For the text-containing cell, return its midpoint in (x, y) coordinate format. 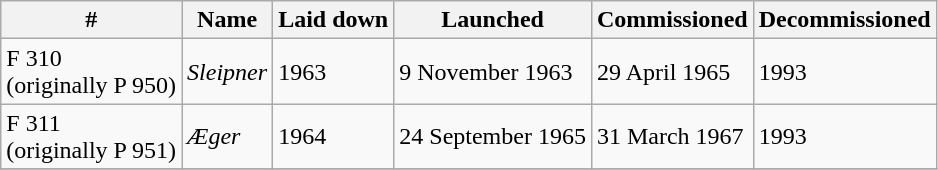
1964 (334, 136)
Laid down (334, 20)
29 April 1965 (672, 72)
24 September 1965 (493, 136)
Æger (228, 136)
Name (228, 20)
Commissioned (672, 20)
1963 (334, 72)
# (92, 20)
9 November 1963 (493, 72)
F 310(originally P 950) (92, 72)
Sleipner (228, 72)
31 March 1967 (672, 136)
Launched (493, 20)
F 311(originally P 951) (92, 136)
Decommissioned (844, 20)
